Return the (X, Y) coordinate for the center point of the cell that contains the specified text.  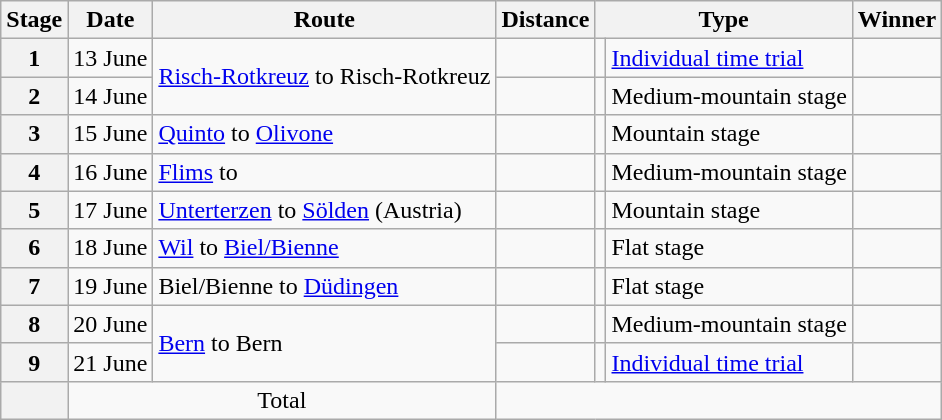
Risch-Rotkreuz to Risch-Rotkreuz (324, 77)
5 (34, 210)
4 (34, 172)
Quinto to Olivone (324, 134)
Total (282, 400)
6 (34, 248)
Biel/Bienne to Düdingen (324, 286)
20 June (110, 324)
13 June (110, 58)
Distance (546, 20)
8 (34, 324)
7 (34, 286)
Date (110, 20)
18 June (110, 248)
Bern to Bern (324, 343)
2 (34, 96)
Stage (34, 20)
Wil to Biel/Bienne (324, 248)
14 June (110, 96)
21 June (110, 362)
1 (34, 58)
17 June (110, 210)
15 June (110, 134)
Winner (896, 20)
Route (324, 20)
9 (34, 362)
Flims to (324, 172)
3 (34, 134)
16 June (110, 172)
Unterterzen to Sölden (Austria) (324, 210)
Type (724, 20)
19 June (110, 286)
